Provide the (X, Y) coordinate of the cell's center where the given text is located.  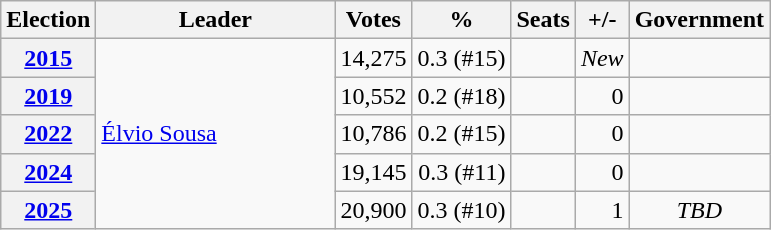
Élvio Sousa (216, 134)
2015 (48, 58)
2022 (48, 134)
Election (48, 20)
Leader (216, 20)
0.3 (#11) (462, 172)
0.3 (#10) (462, 210)
0.2 (#15) (462, 134)
14,275 (374, 58)
2025 (48, 210)
10,552 (374, 96)
19,145 (374, 172)
Government (699, 20)
0.3 (#15) (462, 58)
0.2 (#18) (462, 96)
Votes (374, 20)
1 (602, 210)
Seats (543, 20)
+/- (602, 20)
% (462, 20)
2024 (48, 172)
2019 (48, 96)
New (602, 58)
10,786 (374, 134)
20,900 (374, 210)
TBD (699, 210)
